Detect which cell encompasses the target text, then output its [X, Y] center coordinate. 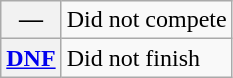
DNF [31, 58]
Did not compete [146, 20]
Did not finish [146, 58]
— [31, 20]
